Search for the cell housing the specified text and yield its (x, y) center coordinate. 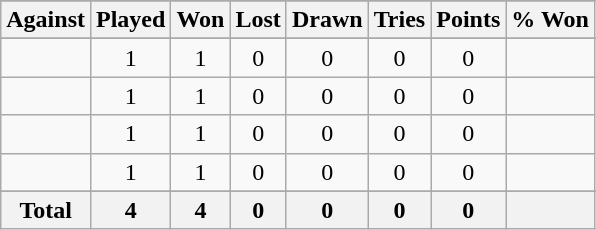
Points (468, 20)
Tries (400, 20)
Won (200, 20)
Against (46, 20)
% Won (550, 20)
Drawn (327, 20)
Played (130, 20)
Lost (258, 20)
Total (46, 210)
